For the text-containing cell, return its midpoint in [X, Y] coordinate format. 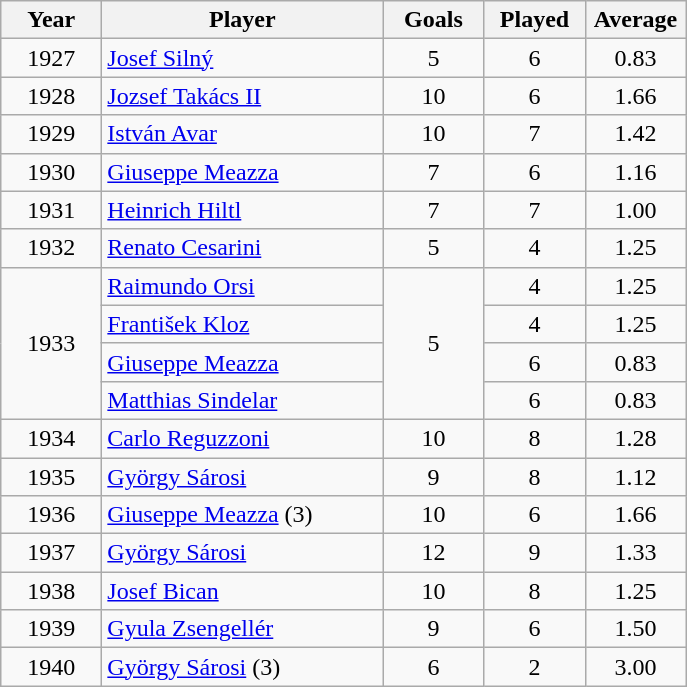
Raimundo Orsi [242, 286]
1.50 [636, 629]
1.16 [636, 172]
Year [52, 20]
György Sárosi (3) [242, 667]
1935 [52, 477]
1.28 [636, 438]
1939 [52, 629]
1936 [52, 515]
1932 [52, 248]
Goals [434, 20]
Renato Cesarini [242, 248]
Heinrich Hiltl [242, 210]
Player [242, 20]
1933 [52, 343]
1.12 [636, 477]
1.00 [636, 210]
3.00 [636, 667]
Carlo Reguzzoni [242, 438]
1.33 [636, 553]
Josef Silný [242, 58]
1930 [52, 172]
12 [434, 553]
Jozsef Takács II [242, 96]
1937 [52, 553]
František Kloz [242, 324]
Matthias Sindelar [242, 400]
Average [636, 20]
Played [534, 20]
1928 [52, 96]
1927 [52, 58]
Gyula Zsengellér [242, 629]
Giuseppe Meazza (3) [242, 515]
1940 [52, 667]
1934 [52, 438]
2 [534, 667]
1.42 [636, 134]
1938 [52, 591]
1931 [52, 210]
István Avar [242, 134]
Josef Bican [242, 591]
1929 [52, 134]
